Provide the [X, Y] coordinate of the cell's center where the given text is located.  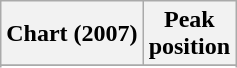
Chart (2007) [72, 34]
Peakposition [189, 34]
